Return the (X, Y) coordinate for the center point of the cell that contains the specified text.  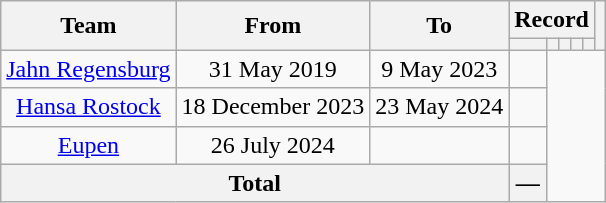
18 December 2023 (273, 107)
To (440, 26)
Jahn Regensburg (88, 69)
23 May 2024 (440, 107)
Eupen (88, 145)
— (528, 183)
Record (552, 20)
31 May 2019 (273, 69)
Team (88, 26)
9 May 2023 (440, 69)
Hansa Rostock (88, 107)
From (273, 26)
Total (255, 183)
26 July 2024 (273, 145)
